Return the (x, y) coordinate for the center point of the cell that contains the specified text.  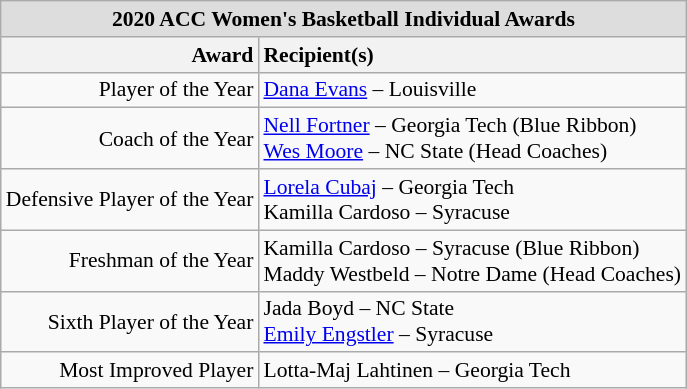
Sixth Player of the Year (130, 322)
Nell Fortner – Georgia Tech (Blue Ribbon)Wes Moore – NC State (Head Coaches) (472, 138)
Coach of the Year (130, 138)
Recipient(s) (472, 55)
Award (130, 55)
Lotta-Maj Lahtinen – Georgia Tech (472, 371)
Jada Boyd – NC StateEmily Engstler – Syracuse (472, 322)
2020 ACC Women's Basketball Individual Awards (344, 19)
Dana Evans – Louisville (472, 90)
Defensive Player of the Year (130, 200)
Most Improved Player (130, 371)
Kamilla Cardoso – Syracuse (Blue Ribbon)Maddy Westbeld – Notre Dame (Head Coaches) (472, 260)
Player of the Year (130, 90)
Freshman of the Year (130, 260)
Lorela Cubaj – Georgia TechKamilla Cardoso – Syracuse (472, 200)
